Return [X, Y] of the center of cell containing provided text 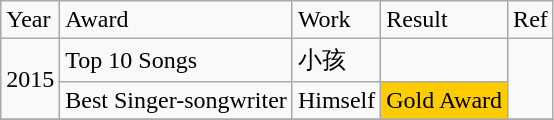
Best Singer-songwriter [176, 100]
Top 10 Songs [176, 60]
Gold Award [444, 100]
Himself [336, 100]
2015 [30, 80]
小孩 [336, 60]
Ref [531, 20]
Year [30, 20]
Result [444, 20]
Work [336, 20]
Award [176, 20]
